Capture the cell that displays the provided text and extract its [X, Y] central coordinate. 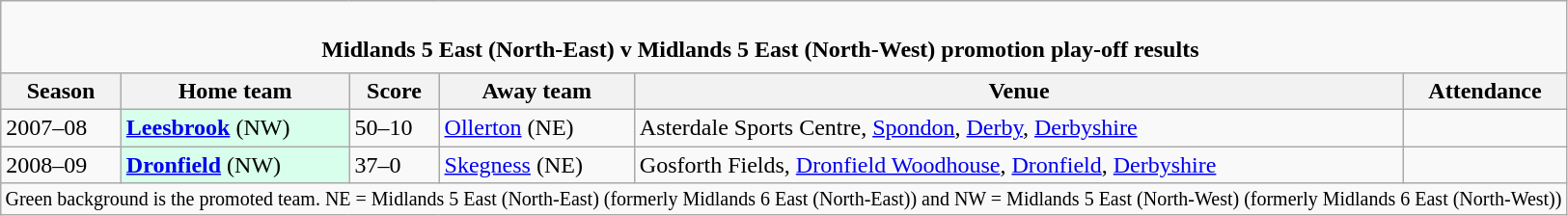
Dronfield (NW) [235, 165]
2008–09 [62, 165]
Away team [536, 91]
2007–08 [62, 127]
Ollerton (NE) [536, 127]
50–10 [394, 127]
Gosforth Fields, Dronfield Woodhouse, Dronfield, Derbyshire [1019, 165]
Asterdale Sports Centre, Spondon, Derby, Derbyshire [1019, 127]
Home team [235, 91]
Skegness (NE) [536, 165]
Leesbrook (NW) [235, 127]
Venue [1019, 91]
Season [62, 91]
Score [394, 91]
Attendance [1485, 91]
37–0 [394, 165]
